Determine the (x, y) coordinate at the center of the cell enclosing the given text.  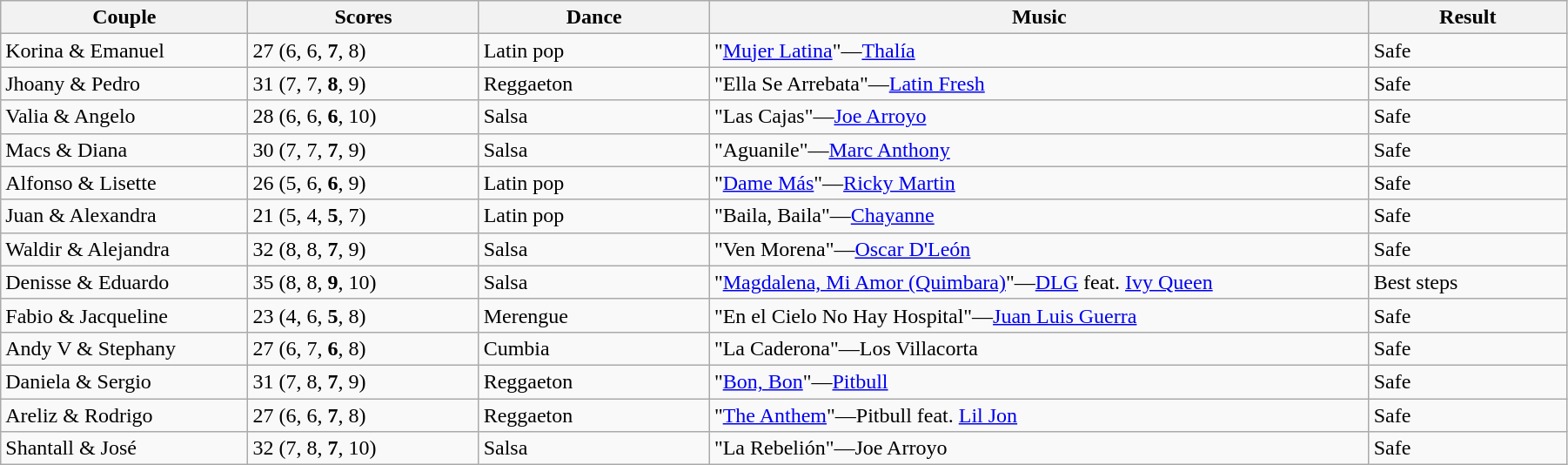
"Aguanile"—Marc Anthony (1039, 150)
Result (1467, 17)
"La Rebelión"—Joe Arroyo (1039, 448)
21 (5, 4, 5, 7) (364, 216)
"Ven Morena"—Oscar D'León (1039, 249)
"Las Cajas"—Joe Arroyo (1039, 117)
"En el Cielo No Hay Hospital"—Juan Luis Guerra (1039, 315)
"Magdalena, Mi Amor (Quimbara)"—DLG feat. Ivy Queen (1039, 282)
Shantall & José (124, 448)
Andy V & Stephany (124, 348)
"Ella Se Arrebata"—Latin Fresh (1039, 84)
"Mujer Latina"—Thalía (1039, 51)
Music (1039, 17)
Areliz & Rodrigo (124, 415)
26 (5, 6, 6, 9) (364, 183)
32 (7, 8, 7, 10) (364, 448)
"Bon, Bon"—Pitbull (1039, 381)
32 (8, 8, 7, 9) (364, 249)
23 (4, 6, 5, 8) (364, 315)
"Dame Más"—Ricky Martin (1039, 183)
Best steps (1467, 282)
Macs & Diana (124, 150)
Alfonso & Lisette (124, 183)
Scores (364, 17)
Jhoany & Pedro (124, 84)
30 (7, 7, 7, 9) (364, 150)
28 (6, 6, 6, 10) (364, 117)
35 (8, 8, 9, 10) (364, 282)
"The Anthem"—Pitbull feat. Lil Jon (1039, 415)
Dance (593, 17)
Denisse & Eduardo (124, 282)
Korina & Emanuel (124, 51)
"Baila, Baila"—Chayanne (1039, 216)
"La Caderona"—Los Villacorta (1039, 348)
Juan & Alexandra (124, 216)
Valia & Angelo (124, 117)
Couple (124, 17)
Daniela & Sergio (124, 381)
Waldir & Alejandra (124, 249)
27 (6, 7, 6, 8) (364, 348)
31 (7, 7, 8, 9) (364, 84)
31 (7, 8, 7, 9) (364, 381)
Cumbia (593, 348)
Merengue (593, 315)
Fabio & Jacqueline (124, 315)
